Pinpoint the cell where the given text exists, returning its (x, y) midpoint coordinate. 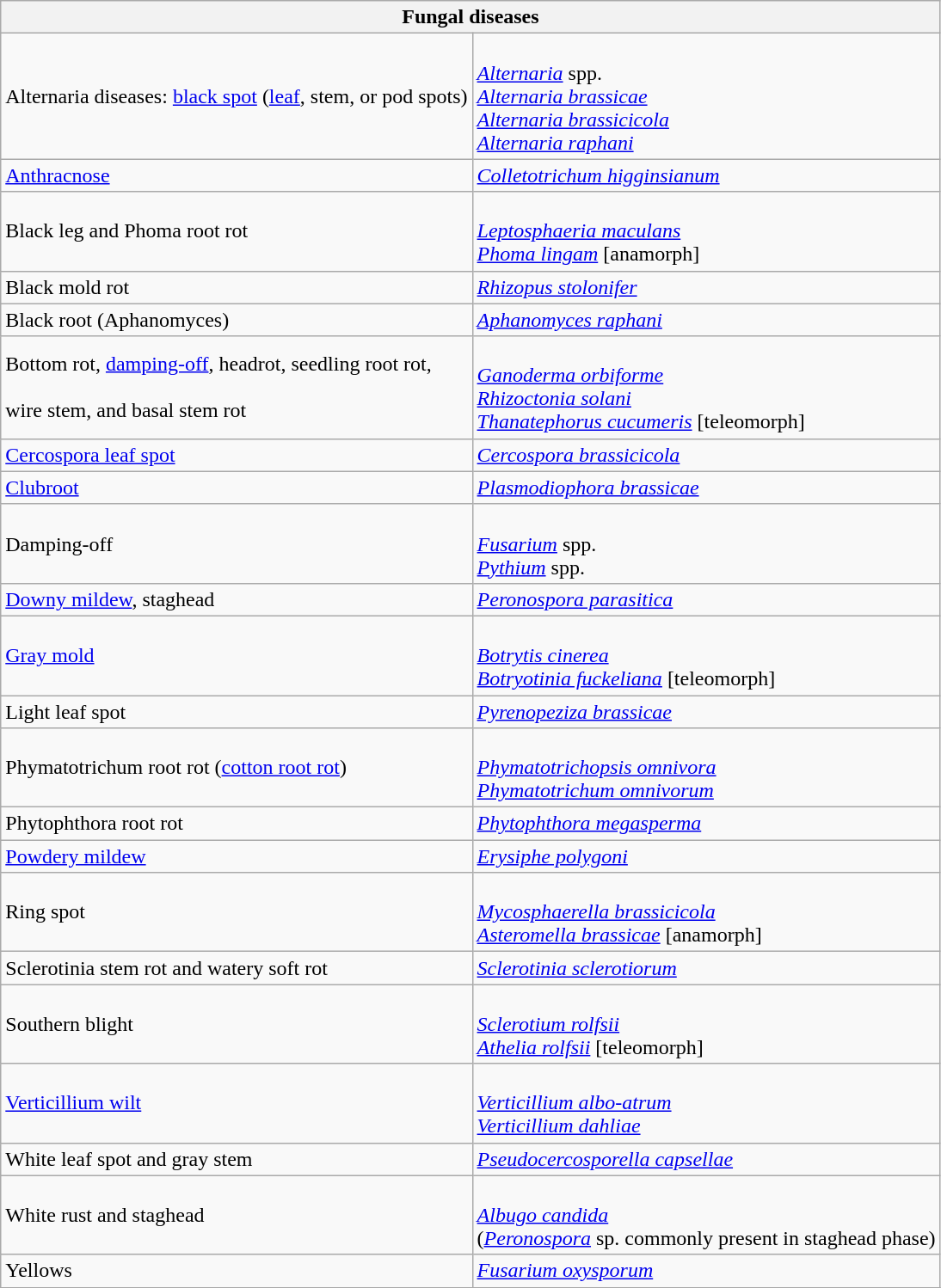
Aphanomyces raphani (706, 320)
Verticillium albo-atrum Verticillium dahliae (706, 1103)
Gray mold (237, 655)
Sclerotium rolfsii Athelia rolfsii [teleomorph] (706, 1024)
Southern blight (237, 1024)
Damping-off (237, 543)
Mycosphaerella brassicicola Asteromella brassicae [anamorph] (706, 912)
Phytophthora root rot (237, 824)
Pseudocercosporella capsellae (706, 1159)
Verticillium wilt (237, 1103)
Phymatotrichopsis omnivora Phymatotrichum omnivorum (706, 768)
Powdery mildew (237, 856)
Ring spot (237, 912)
Leptosphaeria maculans Phoma lingam [anamorph] (706, 231)
Clubroot (237, 488)
Fungal diseases (470, 17)
Cercospora brassicicola (706, 455)
Rhizopus stolonifer (706, 287)
Sclerotinia sclerotiorum (706, 968)
Downy mildew, staghead (237, 599)
Peronospora parasitica (706, 599)
White rust and staghead (237, 1215)
Fusarium oxysporum (706, 1271)
Anthracnose (237, 175)
Phymatotrichum root rot (cotton root rot) (237, 768)
Alternaria diseases: black spot (leaf, stem, or pod spots) (237, 96)
White leaf spot and gray stem (237, 1159)
Albugo candida (Peronospora sp. commonly present in staghead phase) (706, 1215)
Erysiphe polygoni (706, 856)
Sclerotinia stem rot and watery soft rot (237, 968)
Black mold rot (237, 287)
Pyrenopeziza brassicae (706, 711)
Plasmodiophora brassicae (706, 488)
Phytophthora megasperma (706, 824)
Bottom rot, damping-off, headrot, seedling root rot, wire stem, and basal stem rot (237, 387)
Fusarium spp. Pythium spp. (706, 543)
Botrytis cinerea Botryotinia fuckeliana [teleomorph] (706, 655)
Light leaf spot (237, 711)
Black root (Aphanomyces) (237, 320)
Colletotrichum higginsianum (706, 175)
Cercospora leaf spot (237, 455)
Black leg and Phoma root rot (237, 231)
Ganoderma orbiforme Rhizoctonia solani Thanatephorus cucumeris [teleomorph] (706, 387)
Yellows (237, 1271)
Alternaria spp. Alternaria brassicae Alternaria brassicicola Alternaria raphani (706, 96)
